From the cell containing the given text, extract its center point as [X, Y] coordinate. 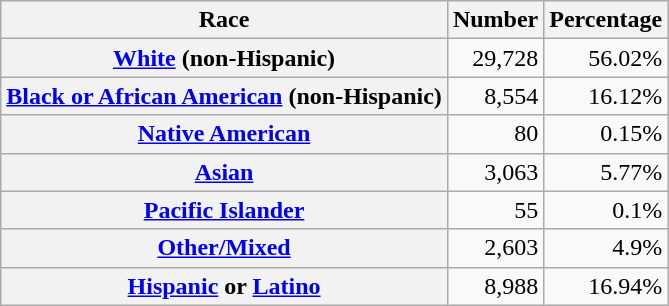
Asian [224, 172]
4.9% [606, 248]
Other/Mixed [224, 248]
8,554 [495, 96]
80 [495, 134]
Native American [224, 134]
55 [495, 210]
16.94% [606, 286]
White (non-Hispanic) [224, 58]
16.12% [606, 96]
Hispanic or Latino [224, 286]
29,728 [495, 58]
0.15% [606, 134]
2,603 [495, 248]
56.02% [606, 58]
Number [495, 20]
Percentage [606, 20]
Race [224, 20]
Pacific Islander [224, 210]
8,988 [495, 286]
0.1% [606, 210]
Black or African American (non-Hispanic) [224, 96]
3,063 [495, 172]
5.77% [606, 172]
